Search for the cell housing the specified text and yield its (X, Y) center coordinate. 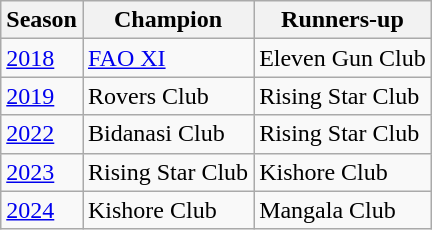
2022 (42, 134)
2019 (42, 96)
FAO XI (168, 58)
2023 (42, 172)
Runners-up (343, 20)
Eleven Gun Club (343, 58)
2024 (42, 210)
Bidanasi Club (168, 134)
Champion (168, 20)
Mangala Club (343, 210)
Rovers Club (168, 96)
2018 (42, 58)
Season (42, 20)
